From the cell containing the given text, extract its center point as [X, Y] coordinate. 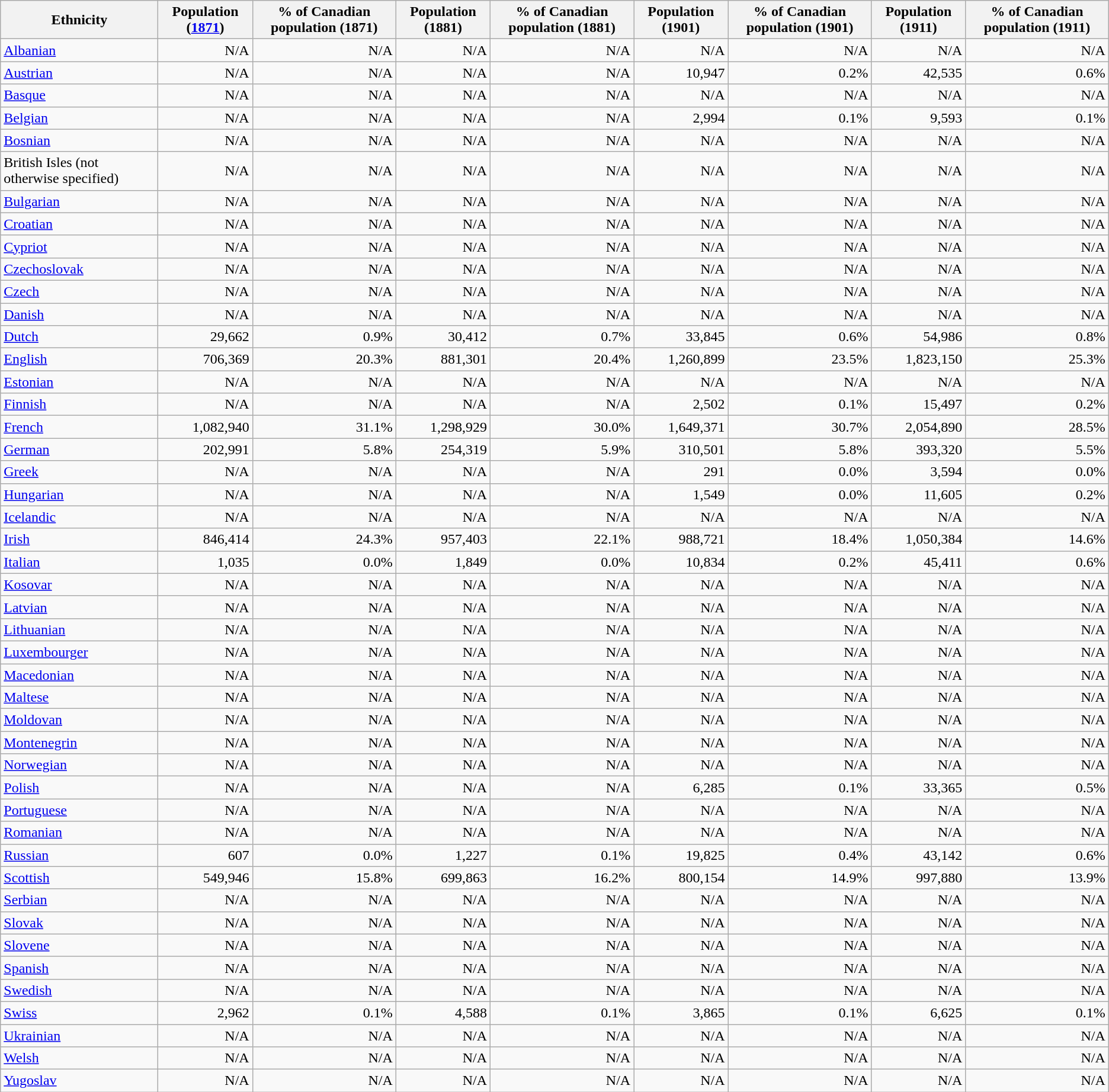
254,319 [443, 449]
1,849 [443, 562]
24.3% [324, 539]
45,411 [918, 562]
2,054,890 [918, 427]
31.1% [324, 427]
1,260,899 [681, 359]
Czechoslovak [79, 269]
Lithuanian [79, 629]
1,050,384 [918, 539]
Serbian [79, 900]
Macedonian [79, 675]
291 [681, 472]
11,605 [918, 494]
23.5% [800, 359]
54,986 [918, 337]
Maltese [79, 698]
Estonian [79, 382]
22.1% [562, 539]
Welsh [79, 1058]
16.2% [562, 878]
Spanish [79, 968]
Luxembourger [79, 652]
13.9% [1037, 878]
607 [205, 855]
Belgian [79, 118]
1,035 [205, 562]
2,994 [681, 118]
988,721 [681, 539]
% of Canadian population (1901) [800, 20]
Bulgarian [79, 201]
Greek [79, 472]
3,865 [681, 1013]
19,825 [681, 855]
Latvian [79, 607]
10,834 [681, 562]
0.5% [1037, 788]
33,845 [681, 337]
Population (1871) [205, 20]
Scottish [79, 878]
4,588 [443, 1013]
% of Canadian population (1911) [1037, 20]
Ethnicity [79, 20]
Italian [79, 562]
6,625 [918, 1013]
Cypriot [79, 246]
997,880 [918, 878]
French [79, 427]
20.3% [324, 359]
14.9% [800, 878]
15,497 [918, 404]
Bosnian [79, 140]
German [79, 449]
28.5% [1037, 427]
1,823,150 [918, 359]
0.7% [562, 337]
30.0% [562, 427]
33,365 [918, 788]
Polish [79, 788]
Ukrainian [79, 1036]
Czech [79, 291]
393,320 [918, 449]
42,535 [918, 73]
2,502 [681, 404]
699,863 [443, 878]
English [79, 359]
Montenegrin [79, 743]
British Isles (not otherwise specified) [79, 171]
Population (1901) [681, 20]
Moldovan [79, 720]
Population (1911) [918, 20]
1,082,940 [205, 427]
Slovak [79, 923]
0.8% [1037, 337]
881,301 [443, 359]
1,227 [443, 855]
Danish [79, 314]
Romanian [79, 833]
846,414 [205, 539]
Finnish [79, 404]
15.8% [324, 878]
1,298,929 [443, 427]
Swiss [79, 1013]
20.4% [562, 359]
14.6% [1037, 539]
Kosovar [79, 584]
43,142 [918, 855]
9,593 [918, 118]
30,412 [443, 337]
10,947 [681, 73]
30.7% [800, 427]
18.4% [800, 539]
Icelandic [79, 517]
25.3% [1037, 359]
Dutch [79, 337]
Portuguese [79, 810]
Norwegian [79, 765]
Albanian [79, 50]
Yugoslav [79, 1081]
1,549 [681, 494]
Basque [79, 95]
202,991 [205, 449]
Russian [79, 855]
0.4% [800, 855]
6,285 [681, 788]
Hungarian [79, 494]
Croatian [79, 224]
957,403 [443, 539]
310,501 [681, 449]
5.5% [1037, 449]
5.9% [562, 449]
29,662 [205, 337]
% of Canadian population (1881) [562, 20]
0.9% [324, 337]
800,154 [681, 878]
3,594 [918, 472]
549,946 [205, 878]
Swedish [79, 990]
2,962 [205, 1013]
Slovene [79, 945]
Austrian [79, 73]
Population (1881) [443, 20]
Irish [79, 539]
706,369 [205, 359]
% of Canadian population (1871) [324, 20]
1,649,371 [681, 427]
